From the cell containing the given text, extract its center point as (x, y) coordinate. 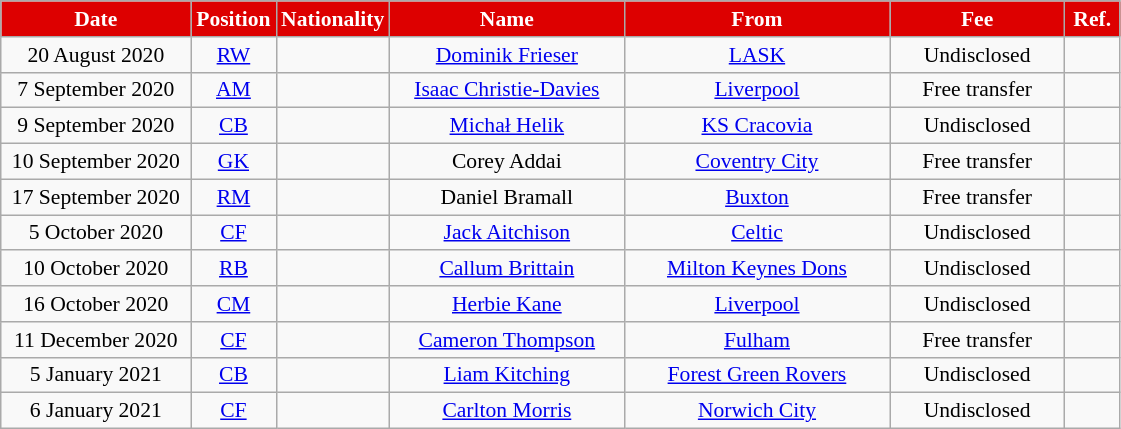
Corey Addai (506, 162)
Dominik Frieser (506, 55)
Buxton (756, 197)
Date (96, 19)
LASK (756, 55)
CM (234, 304)
Cameron Thompson (506, 340)
5 October 2020 (96, 233)
Fee (978, 19)
KS Cracovia (756, 126)
7 September 2020 (96, 90)
Milton Keynes Dons (756, 269)
From (756, 19)
5 January 2021 (96, 375)
10 October 2020 (96, 269)
Callum Brittain (506, 269)
Carlton Morris (506, 411)
Position (234, 19)
RW (234, 55)
20 August 2020 (96, 55)
Fulham (756, 340)
Nationality (332, 19)
AM (234, 90)
11 December 2020 (96, 340)
Liam Kitching (506, 375)
Norwich City (756, 411)
Forest Green Rovers (756, 375)
Daniel Bramall (506, 197)
RB (234, 269)
Jack Aitchison (506, 233)
Coventry City (756, 162)
GK (234, 162)
6 January 2021 (96, 411)
RM (234, 197)
Isaac Christie-Davies (506, 90)
17 September 2020 (96, 197)
Celtic (756, 233)
Herbie Kane (506, 304)
9 September 2020 (96, 126)
16 October 2020 (96, 304)
Name (506, 19)
Michał Helik (506, 126)
Ref. (1092, 19)
10 September 2020 (96, 162)
